Find where the given text appears and provide that cell's center as [x, y] coordinate. 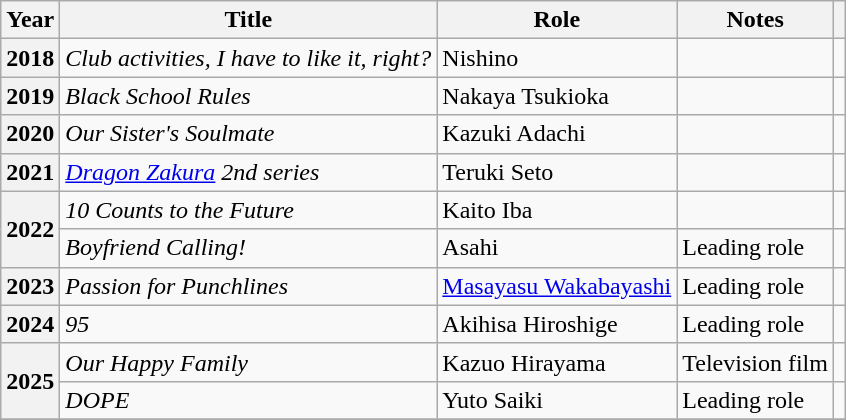
Masayasu Wakabayashi [557, 286]
Title [248, 20]
10 Counts to the Future [248, 210]
Kazuo Hirayama [557, 362]
Akihisa Hiroshige [557, 324]
DOPE [248, 400]
Yuto Saiki [557, 400]
Role [557, 20]
Club activities, I have to like it, right? [248, 58]
Nakaya Tsukioka [557, 96]
2024 [30, 324]
Our Sister's Soulmate [248, 134]
Passion for Punchlines [248, 286]
Dragon Zakura 2nd series [248, 172]
Kazuki Adachi [557, 134]
2022 [30, 229]
2025 [30, 381]
Nishino [557, 58]
Teruki Seto [557, 172]
Black School Rules [248, 96]
Television film [756, 362]
Notes [756, 20]
Our Happy Family [248, 362]
2021 [30, 172]
Boyfriend Calling! [248, 248]
95 [248, 324]
2023 [30, 286]
2019 [30, 96]
2020 [30, 134]
Year [30, 20]
2018 [30, 58]
Asahi [557, 248]
Kaito Iba [557, 210]
